Pinpoint the cell where the given text exists, returning its [x, y] midpoint coordinate. 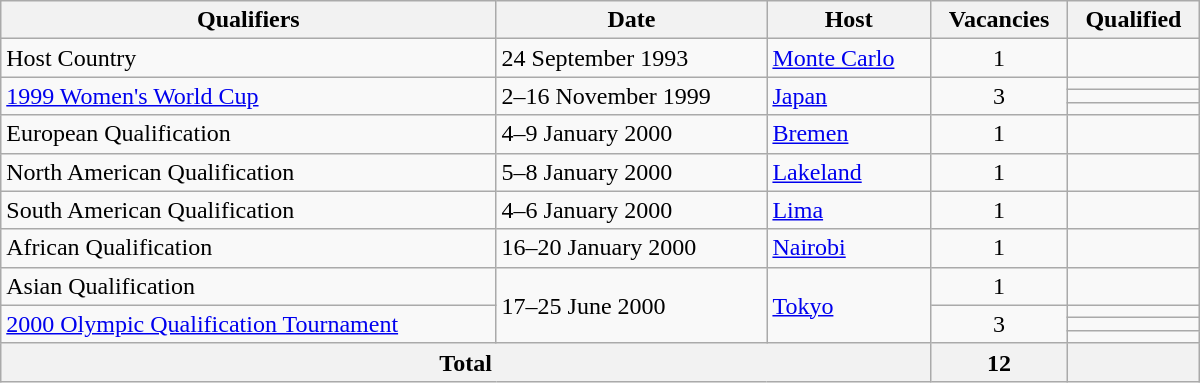
Monte Carlo [849, 58]
17–25 June 2000 [632, 305]
Nairobi [849, 248]
5–8 January 2000 [632, 172]
2000 Olympic Qualification Tournament [248, 324]
Host Country [248, 58]
Asian Qualification [248, 286]
Lakeland [849, 172]
Qualified [1134, 20]
Vacancies [998, 20]
Date [632, 20]
African Qualification [248, 248]
South American Qualification [248, 210]
16–20 January 2000 [632, 248]
Lima [849, 210]
Qualifiers [248, 20]
Total [466, 362]
12 [998, 362]
4–9 January 2000 [632, 134]
Japan [849, 96]
24 September 1993 [632, 58]
1999 Women's World Cup [248, 96]
Bremen [849, 134]
Tokyo [849, 305]
Host [849, 20]
4–6 January 2000 [632, 210]
North American Qualification [248, 172]
2–16 November 1999 [632, 96]
European Qualification [248, 134]
